Output the [X, Y] coordinate of the center of the cell containing the given text.  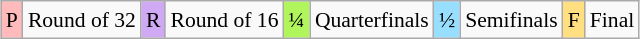
½ [447, 20]
Semifinals [511, 20]
R [154, 20]
¼ [297, 20]
Final [612, 20]
Round of 16 [224, 20]
Quarterfinals [372, 20]
Round of 32 [82, 20]
F [574, 20]
P [12, 20]
